Detect which cell encompasses the target text, then output its [X, Y] center coordinate. 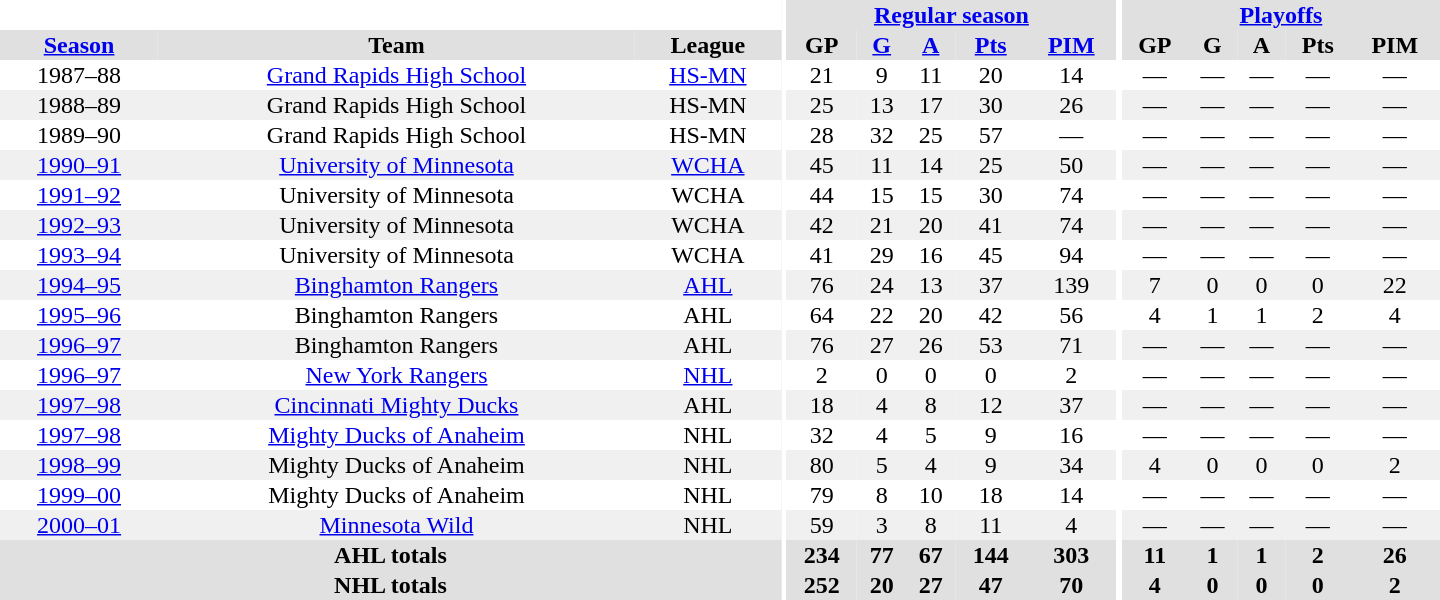
67 [930, 555]
Cincinnati Mighty Ducks [396, 405]
56 [1071, 315]
57 [990, 135]
New York Rangers [396, 375]
34 [1071, 465]
10 [930, 495]
71 [1071, 345]
94 [1071, 255]
Playoffs [1281, 15]
17 [930, 105]
1994–95 [79, 285]
1998–99 [79, 465]
Minnesota Wild [396, 525]
NHL totals [390, 585]
70 [1071, 585]
59 [822, 525]
47 [990, 585]
144 [990, 555]
1987–88 [79, 75]
24 [882, 285]
1991–92 [79, 195]
12 [990, 405]
1999–00 [79, 495]
139 [1071, 285]
53 [990, 345]
44 [822, 195]
7 [1155, 285]
303 [1071, 555]
Team [396, 45]
29 [882, 255]
Regular season [951, 15]
1989–90 [79, 135]
252 [822, 585]
28 [822, 135]
2000–01 [79, 525]
79 [822, 495]
1990–91 [79, 165]
234 [822, 555]
1988–89 [79, 105]
1995–96 [79, 315]
64 [822, 315]
Season [79, 45]
1992–93 [79, 225]
50 [1071, 165]
1993–94 [79, 255]
80 [822, 465]
AHL totals [390, 555]
3 [882, 525]
77 [882, 555]
League [708, 45]
